Capture the cell that displays the provided text and extract its (x, y) central coordinate. 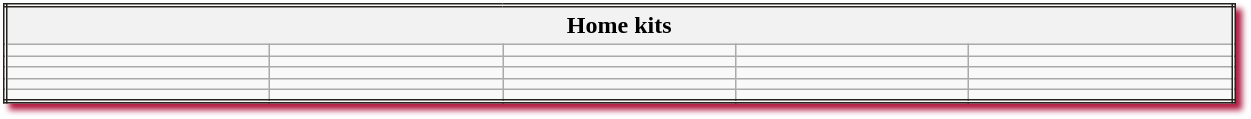
Home kits (619, 25)
